Search for the cell housing the specified text and yield its (x, y) center coordinate. 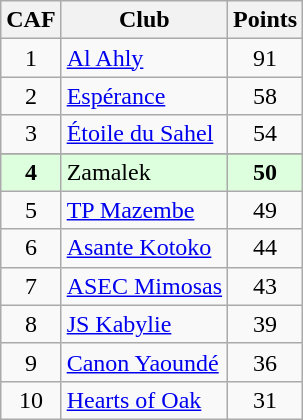
91 (266, 58)
31 (266, 400)
43 (266, 286)
Espérance (144, 96)
Asante Kotoko (144, 248)
44 (266, 248)
Club (144, 20)
2 (31, 96)
49 (266, 210)
50 (266, 172)
8 (31, 324)
Étoile du Sahel (144, 134)
CAF (31, 20)
Al Ahly (144, 58)
6 (31, 248)
9 (31, 362)
Canon Yaoundé (144, 362)
Zamalek (144, 172)
58 (266, 96)
4 (31, 172)
ASEC Mimosas (144, 286)
36 (266, 362)
Hearts of Oak (144, 400)
39 (266, 324)
5 (31, 210)
7 (31, 286)
54 (266, 134)
10 (31, 400)
3 (31, 134)
JS Kabylie (144, 324)
TP Mazembe (144, 210)
1 (31, 58)
Points (266, 20)
